Return the [X, Y] coordinate for the center point of the cell that contains the specified text.  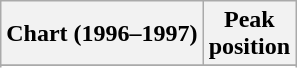
Peakposition [249, 34]
Chart (1996–1997) [102, 34]
